Determine the [X, Y] coordinate at the center of the cell enclosing the given text.  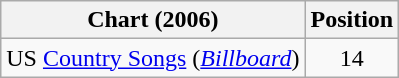
Position [352, 20]
14 [352, 58]
US Country Songs (Billboard) [153, 58]
Chart (2006) [153, 20]
